Extract the [x, y] coordinate from the center of the cell holding the provided text.  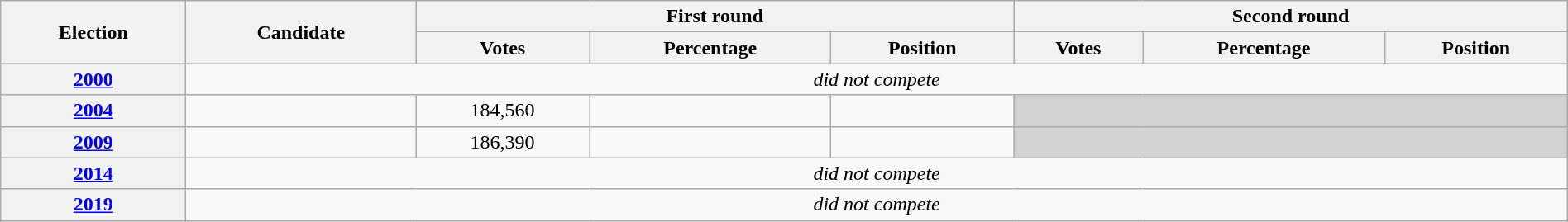
186,390 [503, 142]
2014 [93, 173]
Candidate [301, 32]
2000 [93, 79]
Election [93, 32]
2004 [93, 111]
Second round [1290, 17]
2019 [93, 205]
First round [715, 17]
2009 [93, 142]
184,560 [503, 111]
